Identify which cell holds the provided text, then report its (X, Y) central coordinate. 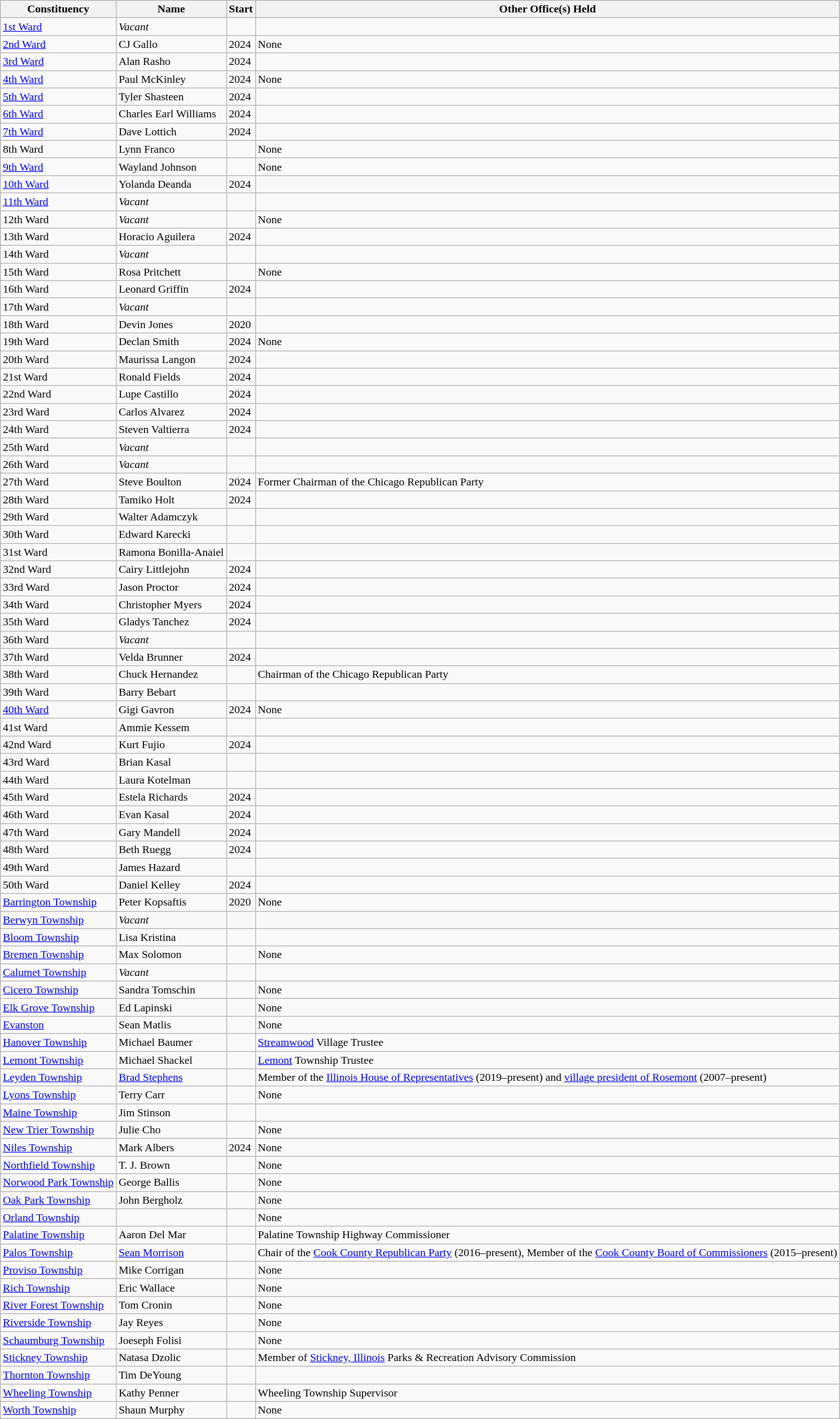
Schaumburg Township (58, 1340)
Other Office(s) Held (547, 9)
Leonard Griffin (171, 289)
Laura Kotelman (171, 780)
42nd Ward (58, 744)
Hanover Township (58, 1042)
40th Ward (58, 709)
50th Ward (58, 885)
43rd Ward (58, 762)
Declan Smith (171, 342)
3rd Ward (58, 62)
Maine Township (58, 1113)
19th Ward (58, 342)
30th Ward (58, 535)
Member of the Illinois House of Representatives (2019–present) and village president of Rosemont (2007–present) (547, 1078)
Riverside Township (58, 1322)
Rich Township (58, 1287)
Norwood Park Township (58, 1182)
Barrington Township (58, 902)
44th Ward (58, 780)
Lisa Kristina (171, 937)
Natasa Dzolic (171, 1358)
Steve Boulton (171, 482)
39th Ward (58, 692)
Lemont Township Trustee (547, 1060)
Wheeling Township (58, 1393)
13th Ward (58, 237)
6th Ward (58, 114)
48th Ward (58, 850)
Ronald Fields (171, 377)
Streamwood Village Trustee (547, 1042)
37th Ward (58, 657)
32nd Ward (58, 570)
Lynn Franco (171, 149)
James Hazard (171, 867)
36th Ward (58, 640)
18th Ward (58, 324)
Bremen Township (58, 955)
Steven Valtierra (171, 429)
Leyden Township (58, 1078)
Sean Morrison (171, 1252)
Name (171, 9)
Thornton Township (58, 1375)
16th Ward (58, 289)
33rd Ward (58, 587)
1st Ward (58, 27)
Velda Brunner (171, 657)
49th Ward (58, 867)
Elk Grove Township (58, 1007)
Dave Lottich (171, 132)
Barry Bebart (171, 692)
17th Ward (58, 307)
Carlos Alvarez (171, 412)
46th Ward (58, 815)
Tamiko Holt (171, 499)
Eric Wallace (171, 1287)
10th Ward (58, 184)
2nd Ward (58, 44)
Orland Township (58, 1217)
George Ballis (171, 1182)
Sean Matlis (171, 1025)
Estela Richards (171, 797)
Calumet Township (58, 972)
Kathy Penner (171, 1393)
25th Ward (58, 447)
38th Ward (58, 675)
23rd Ward (58, 412)
8th Ward (58, 149)
Yolanda Deanda (171, 184)
T. J. Brown (171, 1165)
Wheeling Township Supervisor (547, 1393)
Mark Albers (171, 1148)
24th Ward (58, 429)
35th Ward (58, 622)
Chuck Hernandez (171, 675)
River Forest Township (58, 1305)
Lupe Castillo (171, 394)
Lyons Township (58, 1095)
Max Solomon (171, 955)
7th Ward (58, 132)
Kurt Fujio (171, 744)
Palatine Township (58, 1235)
Joeseph Folisi (171, 1340)
Gary Mandell (171, 832)
20th Ward (58, 359)
14th Ward (58, 254)
Chair of the Cook County Republican Party (2016–present), Member of the Cook County Board of Commissioners (2015–present) (547, 1252)
Proviso Township (58, 1270)
Julie Cho (171, 1130)
Daniel Kelley (171, 885)
Evan Kasal (171, 815)
Michael Shackel (171, 1060)
Maurissa Langon (171, 359)
Tom Cronin (171, 1305)
Mike Corrigan (171, 1270)
Chairman of the Chicago Republican Party (547, 675)
Palatine Township Highway Commissioner (547, 1235)
John Bergholz (171, 1200)
Rosa Pritchett (171, 272)
Bloom Township (58, 937)
4th Ward (58, 79)
Start (241, 9)
Evanston (58, 1025)
29th Ward (58, 517)
Palos Township (58, 1252)
New Trier Township (58, 1130)
Ammie Kessem (171, 727)
31st Ward (58, 552)
Cairy Littlejohn (171, 570)
11th Ward (58, 202)
Terry Carr (171, 1095)
Christopher Myers (171, 605)
Gladys Tanchez (171, 622)
34th Ward (58, 605)
Aaron Del Mar (171, 1235)
Alan Rasho (171, 62)
Edward Karecki (171, 535)
Walter Adamczyk (171, 517)
Jim Stinson (171, 1113)
Gigi Gavron (171, 709)
28th Ward (58, 499)
5th Ward (58, 97)
Shaun Murphy (171, 1410)
Brian Kasal (171, 762)
Ramona Bonilla-Anaiel (171, 552)
41st Ward (58, 727)
Stickney Township (58, 1358)
Brad Stephens (171, 1078)
Constituency (58, 9)
Devin Jones (171, 324)
Sandra Tomschin (171, 990)
Berwyn Township (58, 920)
45th Ward (58, 797)
Member of Stickney, Illinois Parks & Recreation Advisory Commission (547, 1358)
Jason Proctor (171, 587)
Charles Earl Williams (171, 114)
Niles Township (58, 1148)
Wayland Johnson (171, 167)
47th Ward (58, 832)
Horacio Aguilera (171, 237)
Cicero Township (58, 990)
Ed Lapinski (171, 1007)
Beth Ruegg (171, 850)
Lemont Township (58, 1060)
26th Ward (58, 464)
Peter Kopsaftis (171, 902)
Tyler Shasteen (171, 97)
12th Ward (58, 219)
21st Ward (58, 377)
CJ Gallo (171, 44)
15th Ward (58, 272)
Michael Baumer (171, 1042)
Northfield Township (58, 1165)
Former Chairman of the Chicago Republican Party (547, 482)
27th Ward (58, 482)
Tim DeYoung (171, 1375)
Worth Township (58, 1410)
Oak Park Township (58, 1200)
Paul McKinley (171, 79)
22nd Ward (58, 394)
9th Ward (58, 167)
Jay Reyes (171, 1322)
